Pinpoint the cell where the given text exists, returning its [X, Y] midpoint coordinate. 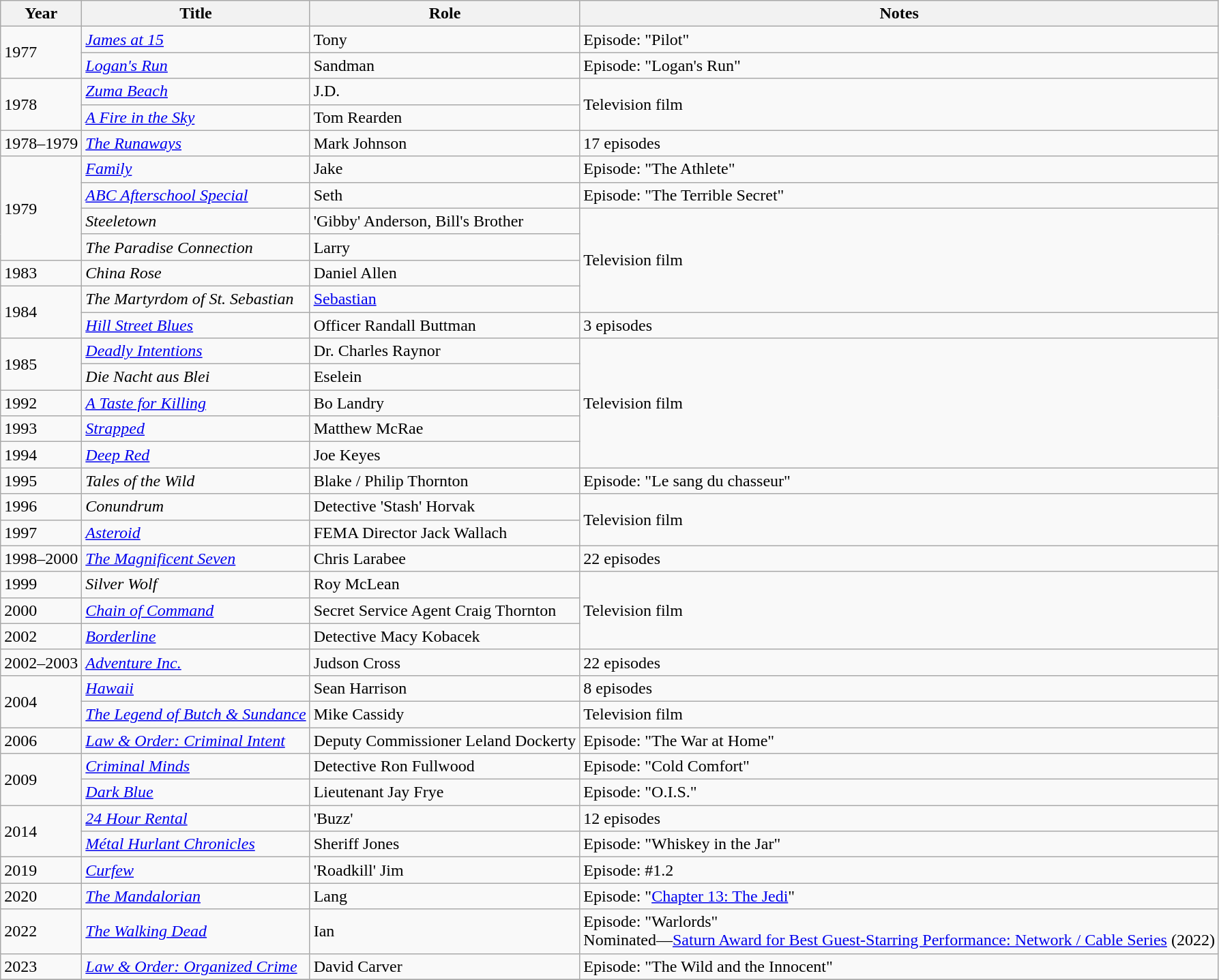
Lang [445, 896]
Law & Order: Criminal Intent [196, 740]
2022 [41, 932]
The Martyrdom of St. Sebastian [196, 299]
Matthew McRae [445, 429]
1983 [41, 273]
Episode: "Whiskey in the Jar" [899, 844]
A Taste for Killing [196, 403]
Title [196, 14]
Mike Cassidy [445, 714]
The Runaways [196, 143]
The Mandalorian [196, 896]
Dr. Charles Raynor [445, 351]
Episode: "Logan's Run" [899, 65]
Episode: "Warlords"Nominated—Saturn Award for Best Guest-Starring Performance: Network / Cable Series (2022) [899, 932]
Role [445, 14]
Chain of Command [196, 610]
17 episodes [899, 143]
Episode: "Chapter 13: The Jedi" [899, 896]
Detective 'Stash' Horvak [445, 507]
Logan's Run [196, 65]
Dark Blue [196, 792]
2002 [41, 636]
Family [196, 169]
1984 [41, 312]
David Carver [445, 966]
Episode: #1.2 [899, 870]
1992 [41, 403]
24 Hour Rental [196, 818]
Jake [445, 169]
Law & Order: Organized Crime [196, 966]
Sheriff Jones [445, 844]
Daniel Allen [445, 273]
Hawaii [196, 688]
Eselein [445, 377]
Lieutenant Jay Frye [445, 792]
Adventure Inc. [196, 662]
Detective Ron Fullwood [445, 767]
J.D. [445, 91]
2014 [41, 831]
Steeletown [196, 221]
Episode: "The Wild and the Innocent" [899, 966]
Tales of the Wild [196, 481]
1978–1979 [41, 143]
2000 [41, 610]
2006 [41, 740]
8 episodes [899, 688]
Deep Red [196, 455]
Episode: "The Athlete" [899, 169]
Zuma Beach [196, 91]
2023 [41, 966]
Curfew [196, 870]
China Rose [196, 273]
Detective Macy Kobacek [445, 636]
The Magnificent Seven [196, 559]
ABC Afterschool Special [196, 195]
FEMA Director Jack Wallach [445, 533]
1997 [41, 533]
1995 [41, 481]
Seth [445, 195]
Notes [899, 14]
Die Nacht aus Blei [196, 377]
2002–2003 [41, 662]
Blake / Philip Thornton [445, 481]
Joe Keyes [445, 455]
Episode: "The War at Home" [899, 740]
3 episodes [899, 325]
'Buzz' [445, 818]
'Gibby' Anderson, Bill's Brother [445, 221]
Hill Street Blues [196, 325]
2020 [41, 896]
2004 [41, 701]
James at 15 [196, 40]
1985 [41, 364]
Tony [445, 40]
1993 [41, 429]
12 episodes [899, 818]
Episode: "Pilot" [899, 40]
Métal Hurlant Chronicles [196, 844]
Episode: "The Terrible Secret" [899, 195]
Bo Landry [445, 403]
Deadly Intentions [196, 351]
Criminal Minds [196, 767]
Larry [445, 247]
The Legend of Butch & Sundance [196, 714]
Secret Service Agent Craig Thornton [445, 610]
2009 [41, 779]
Sebastian [445, 299]
Roy McLean [445, 584]
1977 [41, 53]
The Walking Dead [196, 932]
1978 [41, 104]
Deputy Commissioner Leland Dockerty [445, 740]
1999 [41, 584]
Judson Cross [445, 662]
Episode: "Cold Comfort" [899, 767]
Borderline [196, 636]
Episode: "Le sang du chasseur" [899, 481]
Year [41, 14]
The Paradise Connection [196, 247]
Episode: "O.I.S." [899, 792]
A Fire in the Sky [196, 117]
1996 [41, 507]
Sandman [445, 65]
Sean Harrison [445, 688]
Conundrum [196, 507]
1998–2000 [41, 559]
Strapped [196, 429]
1994 [41, 455]
2019 [41, 870]
Asteroid [196, 533]
Ian [445, 932]
'Roadkill' Jim [445, 870]
Officer Randall Buttman [445, 325]
Chris Larabee [445, 559]
Tom Rearden [445, 117]
1979 [41, 208]
Mark Johnson [445, 143]
Silver Wolf [196, 584]
